Determine the (x, y) coordinate at the center of the cell enclosing the given text.  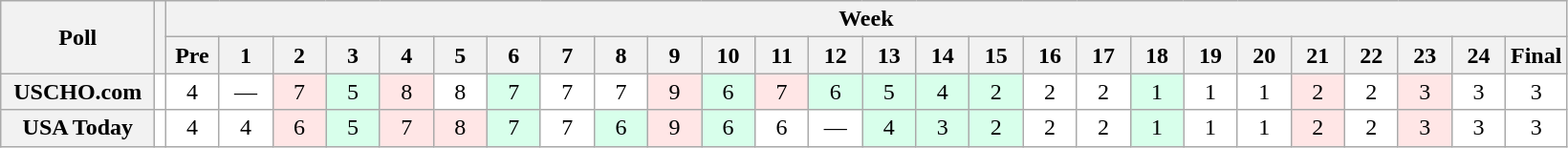
Week (866, 19)
10 (729, 55)
14 (943, 55)
12 (836, 55)
19 (1210, 55)
23 (1425, 55)
20 (1264, 55)
11 (782, 55)
17 (1103, 55)
15 (996, 55)
13 (889, 55)
Final (1535, 55)
24 (1478, 55)
Pre (192, 55)
USCHO.com (78, 92)
USA Today (78, 128)
21 (1318, 55)
18 (1157, 55)
22 (1371, 55)
16 (1050, 55)
Poll (78, 37)
